From the cell containing the given text, extract its center point as [x, y] coordinate. 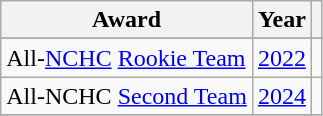
2024 [282, 96]
2022 [282, 58]
All-NCHC Rookie Team [127, 58]
All-NCHC Second Team [127, 96]
Award [127, 20]
Year [282, 20]
